Extract the (X, Y) coordinate from the center of the cell holding the provided text.  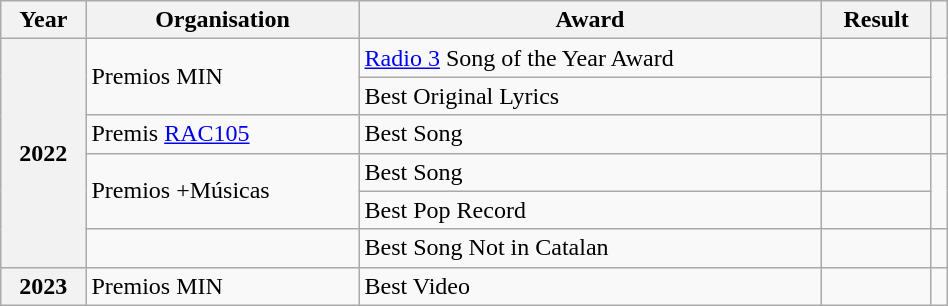
Radio 3 Song of the Year Award (590, 58)
Best Video (590, 286)
Year (44, 20)
Premis RAC105 (222, 134)
Award (590, 20)
2022 (44, 153)
Result (876, 20)
Best Pop Record (590, 210)
Premios +Músicas (222, 191)
Best Original Lyrics (590, 96)
Organisation (222, 20)
2023 (44, 286)
Best Song Not in Catalan (590, 248)
